Return the (x, y) coordinate for the center point of the cell that contains the specified text.  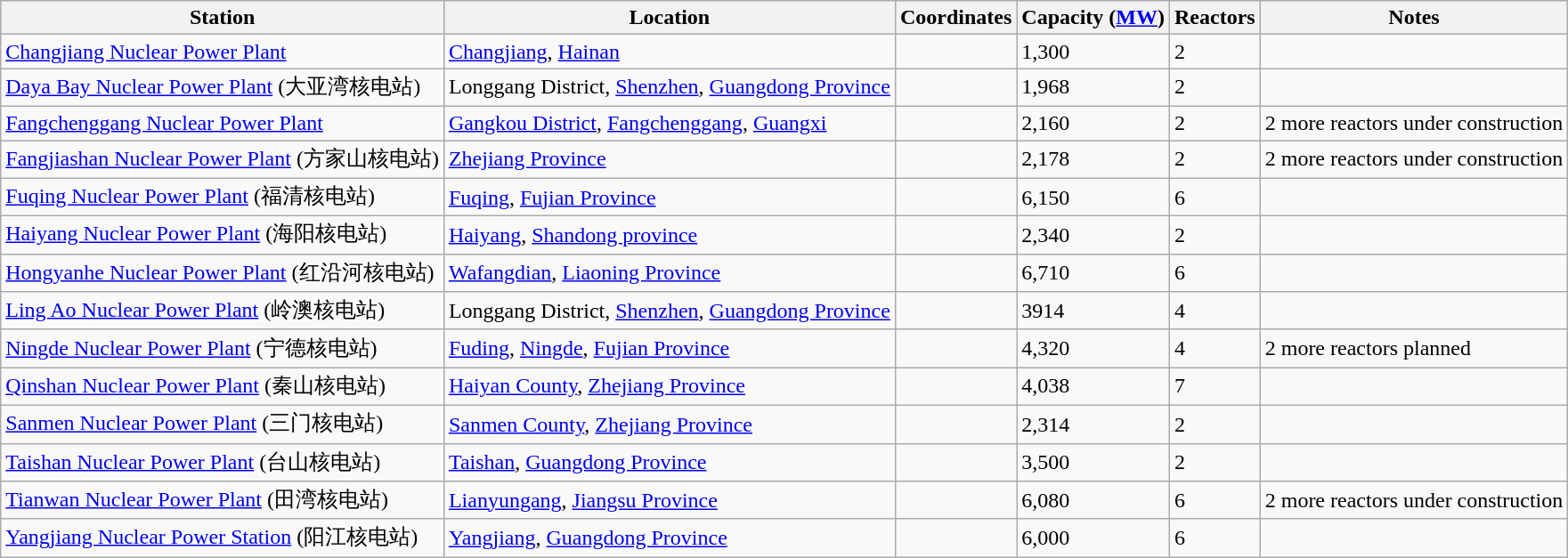
Sanmen County, Zhejiang Province (670, 424)
4,038 (1093, 386)
Fangjiashan Nuclear Power Plant (方家山核电站) (223, 160)
Ningde Nuclear Power Plant (宁德核电站) (223, 349)
Zhejiang Province (670, 160)
1,968 (1093, 87)
Yangjiang Nuclear Power Station (阳江核电站) (223, 538)
Fuding, Ningde, Fujian Province (670, 349)
Taishan, Guangdong Province (670, 463)
Tianwan Nuclear Power Plant (田湾核电站) (223, 500)
Haiyan County, Zhejiang Province (670, 386)
2 more reactors planned (1414, 349)
Coordinates (955, 18)
Capacity (MW) (1093, 18)
Daya Bay Nuclear Power Plant (大亚湾核电站) (223, 87)
6,000 (1093, 538)
Station (223, 18)
Lianyungang, Jiangsu Province (670, 500)
Fuqing, Fujian Province (670, 198)
Wafangdian, Liaoning Province (670, 272)
7 (1215, 386)
Fuqing Nuclear Power Plant (福清核电站) (223, 198)
Changjiang, Hainan (670, 52)
4,320 (1093, 349)
6,710 (1093, 272)
2,314 (1093, 424)
Sanmen Nuclear Power Plant (三门核电站) (223, 424)
Yangjiang, Guangdong Province (670, 538)
Taishan Nuclear Power Plant (台山核电站) (223, 463)
2,160 (1093, 123)
Hongyanhe Nuclear Power Plant (红沿河核电站) (223, 272)
Haiyang Nuclear Power Plant (海阳核电站) (223, 235)
1,300 (1093, 52)
2,340 (1093, 235)
6,150 (1093, 198)
3914 (1093, 311)
Changjiang Nuclear Power Plant (223, 52)
2,178 (1093, 160)
Notes (1414, 18)
6,080 (1093, 500)
Fangchenggang Nuclear Power Plant (223, 123)
Qinshan Nuclear Power Plant (秦山核电站) (223, 386)
3,500 (1093, 463)
Haiyang, Shandong province (670, 235)
Ling Ao Nuclear Power Plant (岭澳核电站) (223, 311)
Location (670, 18)
Gangkou District, Fangchenggang, Guangxi (670, 123)
Reactors (1215, 18)
